Detect which cell encompasses the target text, then output its (x, y) center coordinate. 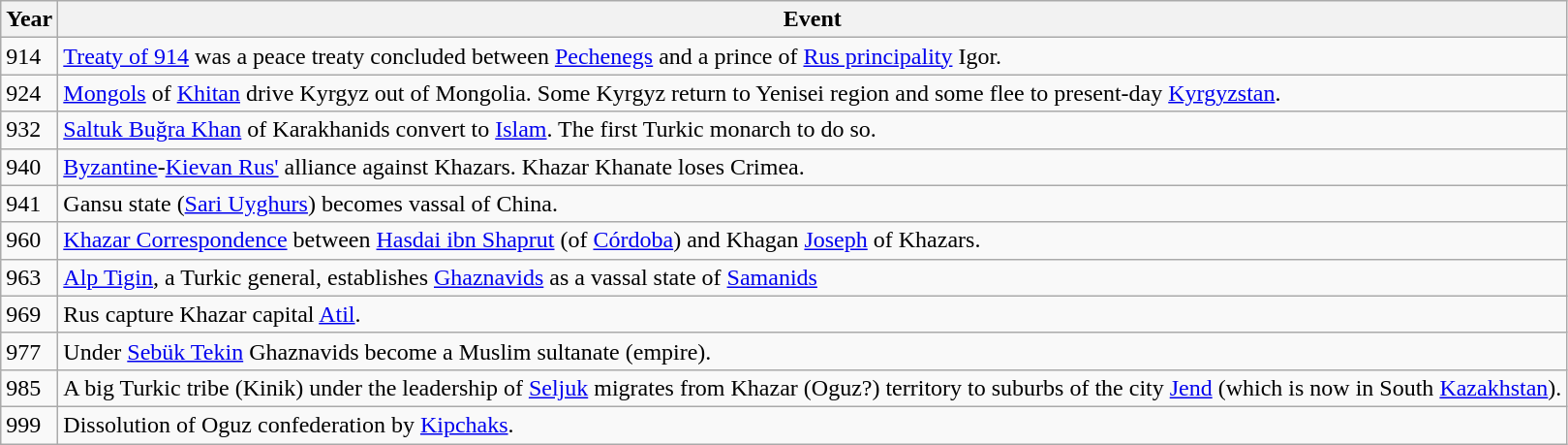
Year (29, 19)
Dissolution of Oguz confederation by Kipchaks. (813, 425)
Khazar Correspondence between Hasdai ibn Shaprut (of Córdoba) and Khagan Joseph of Khazars. (813, 240)
Rus capture Khazar capital Atil. (813, 314)
940 (29, 167)
Alp Tigin, a Turkic general, establishes Ghaznavids as a vassal state of Samanids (813, 277)
Saltuk Buğra Khan of Karakhanids convert to Islam. The first Turkic monarch to do so. (813, 130)
914 (29, 56)
960 (29, 240)
977 (29, 351)
Mongols of Khitan drive Kyrgyz out of Mongolia. Some Kyrgyz return to Yenisei region and some flee to present-day Kyrgyzstan. (813, 93)
Event (813, 19)
963 (29, 277)
999 (29, 425)
Gansu state (Sari Uyghurs) becomes vassal of China. (813, 204)
Treaty of 914 was a peace treaty concluded between Pechenegs and a prince of Rus principality Igor. (813, 56)
Byzantine-Kievan Rus' alliance against Khazars. Khazar Khanate loses Crimea. (813, 167)
924 (29, 93)
985 (29, 388)
932 (29, 130)
969 (29, 314)
Under Sebük Tekin Ghaznavids become a Muslim sultanate (empire). (813, 351)
941 (29, 204)
